Extract the (X, Y) coordinate from the center of the cell holding the provided text.  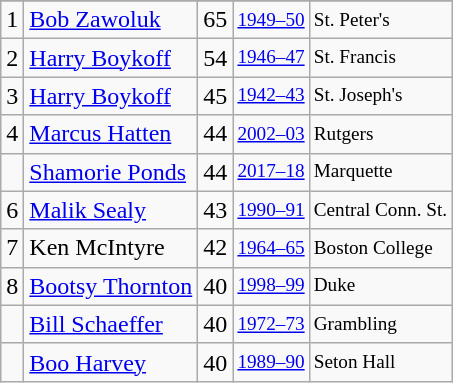
65 (216, 20)
8 (12, 286)
54 (216, 58)
43 (216, 210)
Grambling (380, 324)
Boo Harvey (111, 362)
Malik Sealy (111, 210)
2002–03 (271, 134)
Marquette (380, 172)
Central Conn. St. (380, 210)
Marcus Hatten (111, 134)
1942–43 (271, 96)
1949–50 (271, 20)
2 (12, 58)
Bob Zawoluk (111, 20)
Ken McIntyre (111, 248)
Rutgers (380, 134)
1946–47 (271, 58)
3 (12, 96)
1 (12, 20)
Bootsy Thornton (111, 286)
4 (12, 134)
St. Francis (380, 58)
1989–90 (271, 362)
St. Joseph's (380, 96)
6 (12, 210)
Duke (380, 286)
Bill Schaeffer (111, 324)
45 (216, 96)
2017–18 (271, 172)
1990–91 (271, 210)
Seton Hall (380, 362)
Boston College (380, 248)
42 (216, 248)
7 (12, 248)
1964–65 (271, 248)
1998–99 (271, 286)
1972–73 (271, 324)
St. Peter's (380, 20)
Shamorie Ponds (111, 172)
